Locate the cell with the specified text and output its [X, Y] center coordinate. 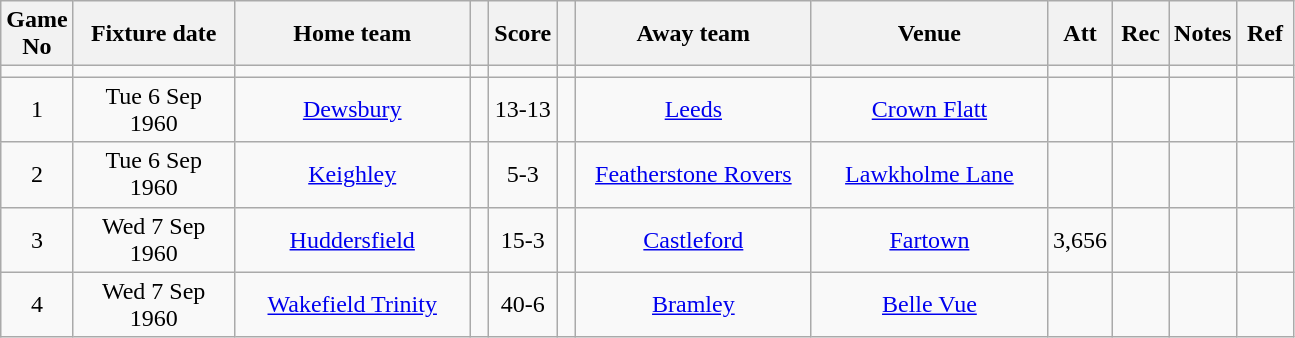
Keighley [352, 174]
40-6 [523, 304]
Att [1080, 34]
Castleford [693, 240]
3 [37, 240]
Away team [693, 34]
Dewsbury [352, 110]
Rec [1141, 34]
2 [37, 174]
Ref [1265, 34]
Featherstone Rovers [693, 174]
Bramley [693, 304]
15-3 [523, 240]
3,656 [1080, 240]
Fixture date [154, 34]
Venue [929, 34]
Fartown [929, 240]
13-13 [523, 110]
5-3 [523, 174]
Home team [352, 34]
Lawkholme Lane [929, 174]
4 [37, 304]
Leeds [693, 110]
Belle Vue [929, 304]
Wakefield Trinity [352, 304]
Huddersfield [352, 240]
Game No [37, 34]
1 [37, 110]
Crown Flatt [929, 110]
Notes [1203, 34]
Score [523, 34]
